Output the [X, Y] coordinate of the center of the cell containing the given text.  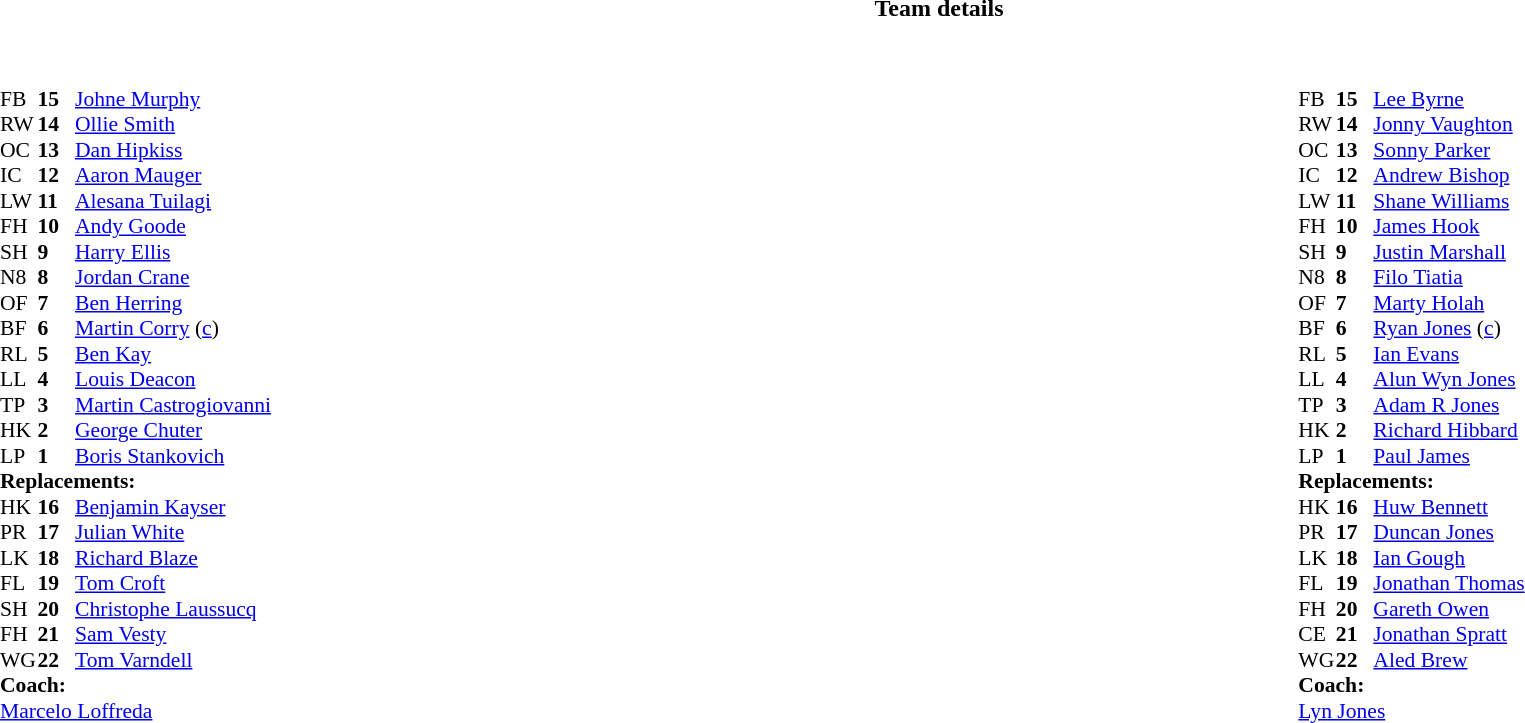
Richard Hibbard [1448, 431]
Harry Ellis [173, 252]
Ollie Smith [173, 125]
Ben Herring [173, 303]
Alesana Tuilagi [173, 201]
Paul James [1448, 456]
Gareth Owen [1448, 609]
Filo Tiatia [1448, 277]
Jonathan Spratt [1448, 635]
Johne Murphy [173, 99]
Martin Castrogiovanni [173, 405]
Aaron Mauger [173, 175]
Aled Brew [1448, 660]
Jonathan Thomas [1448, 583]
Ryan Jones (c) [1448, 329]
Christophe Laussucq [173, 609]
Huw Bennett [1448, 507]
Jordan Crane [173, 277]
Boris Stankovich [173, 456]
Dan Hipkiss [173, 150]
George Chuter [173, 431]
Ben Kay [173, 354]
Shane Williams [1448, 201]
Andy Goode [173, 227]
Ian Gough [1448, 558]
Julian White [173, 533]
Louis Deacon [173, 379]
Adam R Jones [1448, 405]
Tom Varndell [173, 660]
Andrew Bishop [1448, 175]
Justin Marshall [1448, 252]
Sam Vesty [173, 635]
Benjamin Kayser [173, 507]
Sonny Parker [1448, 150]
Richard Blaze [173, 558]
Ian Evans [1448, 354]
CE [1317, 635]
Lee Byrne [1448, 99]
Martin Corry (c) [173, 329]
James Hook [1448, 227]
Duncan Jones [1448, 533]
Alun Wyn Jones [1448, 379]
Tom Croft [173, 583]
Jonny Vaughton [1448, 125]
Marty Holah [1448, 303]
